Determine the (x, y) coordinate at the center of the cell enclosing the given text.  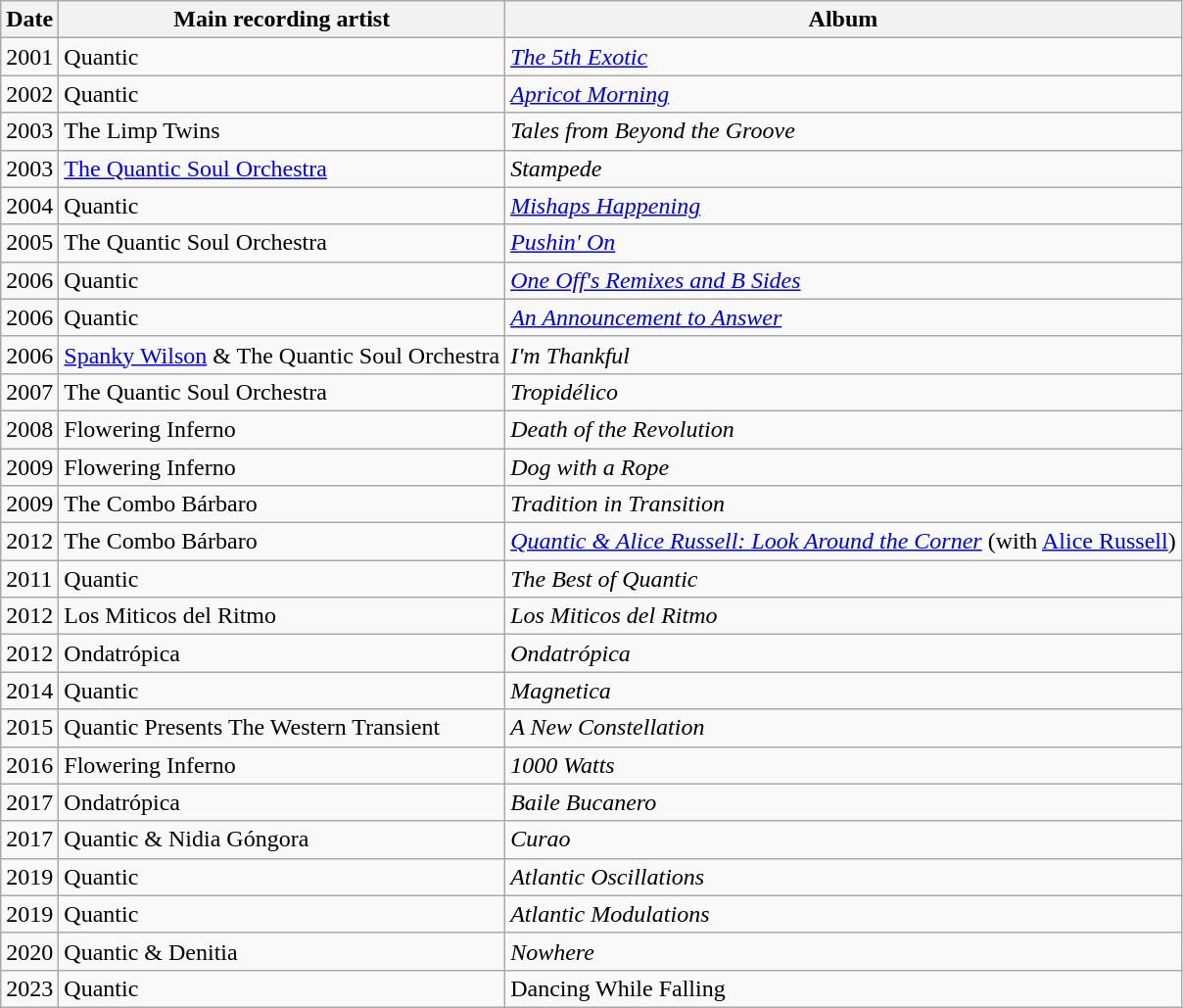
Atlantic Modulations (844, 914)
Nowhere (844, 951)
2005 (29, 243)
Dog with a Rope (844, 467)
2004 (29, 206)
Pushin' On (844, 243)
The Limp Twins (282, 131)
Album (844, 20)
2014 (29, 691)
Tropidélico (844, 392)
The 5th Exotic (844, 57)
Quantic Presents The Western Transient (282, 728)
Tales from Beyond the Groove (844, 131)
Atlantic Oscillations (844, 877)
A New Constellation (844, 728)
2011 (29, 579)
An Announcement to Answer (844, 317)
Dancing While Falling (844, 988)
Quantic & Alice Russell: Look Around the Corner (with Alice Russell) (844, 542)
2023 (29, 988)
Stampede (844, 168)
Apricot Morning (844, 94)
2015 (29, 728)
Quantic & Nidia Góngora (282, 840)
One Off's Remixes and B Sides (844, 280)
Death of the Revolution (844, 429)
Date (29, 20)
Main recording artist (282, 20)
Curao (844, 840)
Quantic & Denitia (282, 951)
2001 (29, 57)
Magnetica (844, 691)
2020 (29, 951)
Baile Bucanero (844, 802)
Mishaps Happening (844, 206)
2008 (29, 429)
I'm Thankful (844, 355)
1000 Watts (844, 765)
Tradition in Transition (844, 504)
2016 (29, 765)
2002 (29, 94)
Spanky Wilson & The Quantic Soul Orchestra (282, 355)
The Best of Quantic (844, 579)
2007 (29, 392)
